Return (x, y) of the center of cell containing provided text 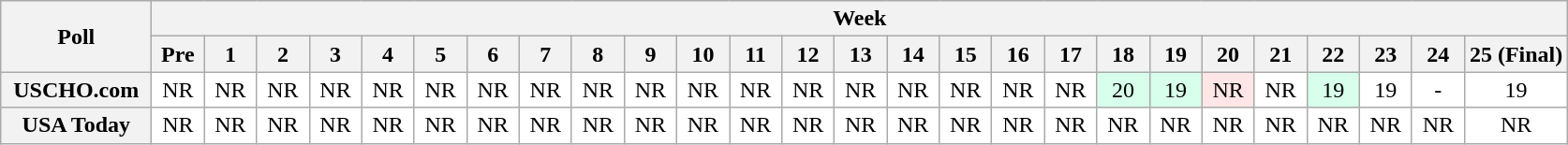
10 (703, 54)
3 (335, 54)
Week (860, 19)
Pre (178, 54)
8 (598, 54)
22 (1333, 54)
5 (440, 54)
4 (388, 54)
13 (861, 54)
17 (1071, 54)
23 (1385, 54)
21 (1280, 54)
Poll (77, 36)
15 (966, 54)
12 (808, 54)
USA Today (77, 125)
7 (545, 54)
1 (230, 54)
24 (1438, 54)
18 (1123, 54)
11 (755, 54)
USCHO.com (77, 90)
14 (913, 54)
- (1438, 90)
9 (650, 54)
6 (493, 54)
25 (Final) (1516, 54)
2 (283, 54)
16 (1018, 54)
